Locate the cell with the specified text and output its [X, Y] center coordinate. 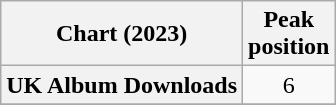
UK Album Downloads [122, 85]
Chart (2023) [122, 34]
6 [289, 85]
Peakposition [289, 34]
